Provide the [x, y] coordinate of the cell's center where the given text is located.  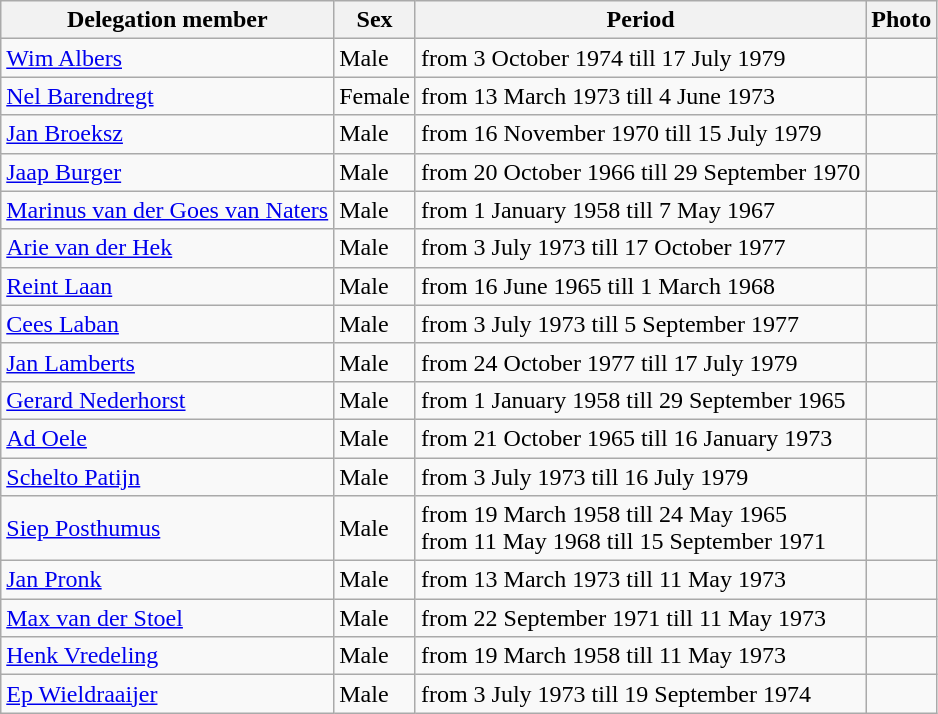
from 13 March 1973 till 4 June 1973 [640, 96]
Marinus van der Goes van Naters [168, 210]
Schelto Patijn [168, 477]
from 24 October 1977 till 17 July 1979 [640, 362]
Sex [375, 20]
Nel Barendregt [168, 96]
Wim Albers [168, 58]
Reint Laan [168, 286]
from 3 October 1974 till 17 July 1979 [640, 58]
from 16 June 1965 till 1 March 1968 [640, 286]
from 21 October 1965 till 16 January 1973 [640, 438]
from 19 March 1958 till 11 May 1973 [640, 656]
Jaap Burger [168, 172]
from 1 January 1958 till 29 September 1965 [640, 400]
from 3 July 1973 till 17 October 1977 [640, 248]
Henk Vredeling [168, 656]
from 3 July 1973 till 16 July 1979 [640, 477]
from 3 July 1973 till 5 September 1977 [640, 324]
Delegation member [168, 20]
Period [640, 20]
Arie van der Hek [168, 248]
Cees Laban [168, 324]
Jan Pronk [168, 580]
Ep Wieldraaijer [168, 694]
Gerard Nederhorst [168, 400]
Jan Lamberts [168, 362]
Female [375, 96]
from 22 September 1971 till 11 May 1973 [640, 618]
from 3 July 1973 till 19 September 1974 [640, 694]
Photo [902, 20]
from 16 November 1970 till 15 July 1979 [640, 134]
from 19 March 1958 till 24 May 1965 from 11 May 1968 till 15 September 1971 [640, 528]
Jan Broeksz [168, 134]
from 13 March 1973 till 11 May 1973 [640, 580]
from 20 October 1966 till 29 September 1970 [640, 172]
Max van der Stoel [168, 618]
Siep Posthumus [168, 528]
Ad Oele [168, 438]
from 1 January 1958 till 7 May 1967 [640, 210]
